Identify which cell holds the provided text, then report its (X, Y) central coordinate. 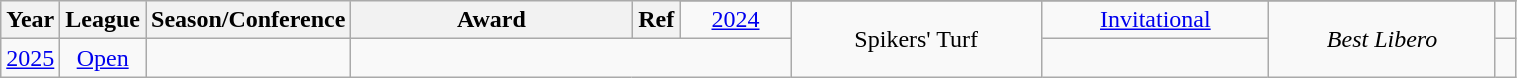
Best Libero (1382, 39)
Spikers' Turf (916, 39)
2024 (735, 20)
Season/Conference (248, 20)
Open (103, 58)
League (103, 20)
Ref (656, 20)
Year (30, 20)
Invitational (1156, 20)
Award (492, 20)
2025 (30, 58)
